Output the (x, y) coordinate of the center of the cell containing the given text.  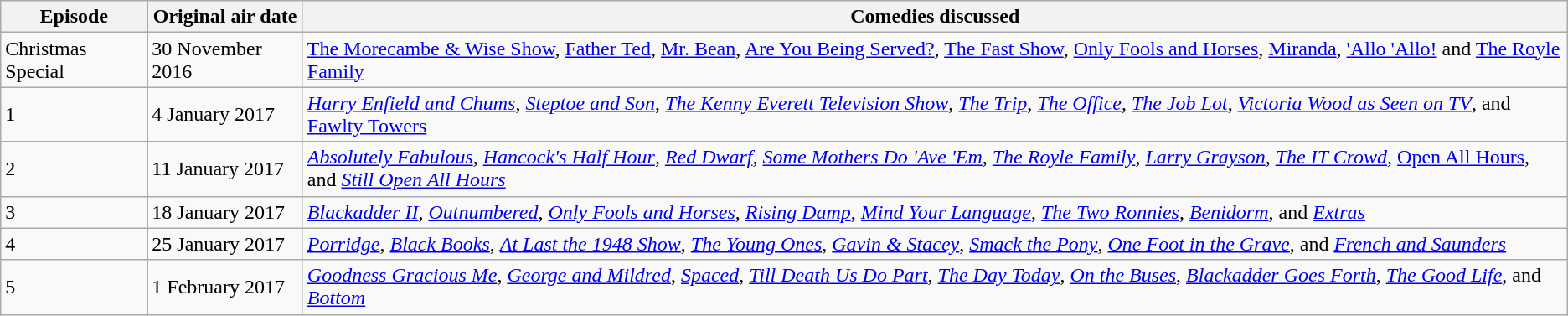
18 January 2017 (224, 212)
4 January 2017 (224, 114)
Porridge, Black Books, At Last the 1948 Show, The Young Ones, Gavin & Stacey, Smack the Pony, One Foot in the Grave, and French and Saunders (935, 244)
2 (74, 169)
25 January 2017 (224, 244)
4 (74, 244)
5 (74, 287)
1 (74, 114)
Blackadder II, Outnumbered, Only Fools and Horses, Rising Damp, Mind Your Language, The Two Ronnies, Benidorm, and Extras (935, 212)
Christmas Special (74, 60)
Original air date (224, 17)
Comedies discussed (935, 17)
1 February 2017 (224, 287)
30 November 2016 (224, 60)
Episode (74, 17)
11 January 2017 (224, 169)
3 (74, 212)
